Pinpoint the cell where the given text exists, returning its (x, y) midpoint coordinate. 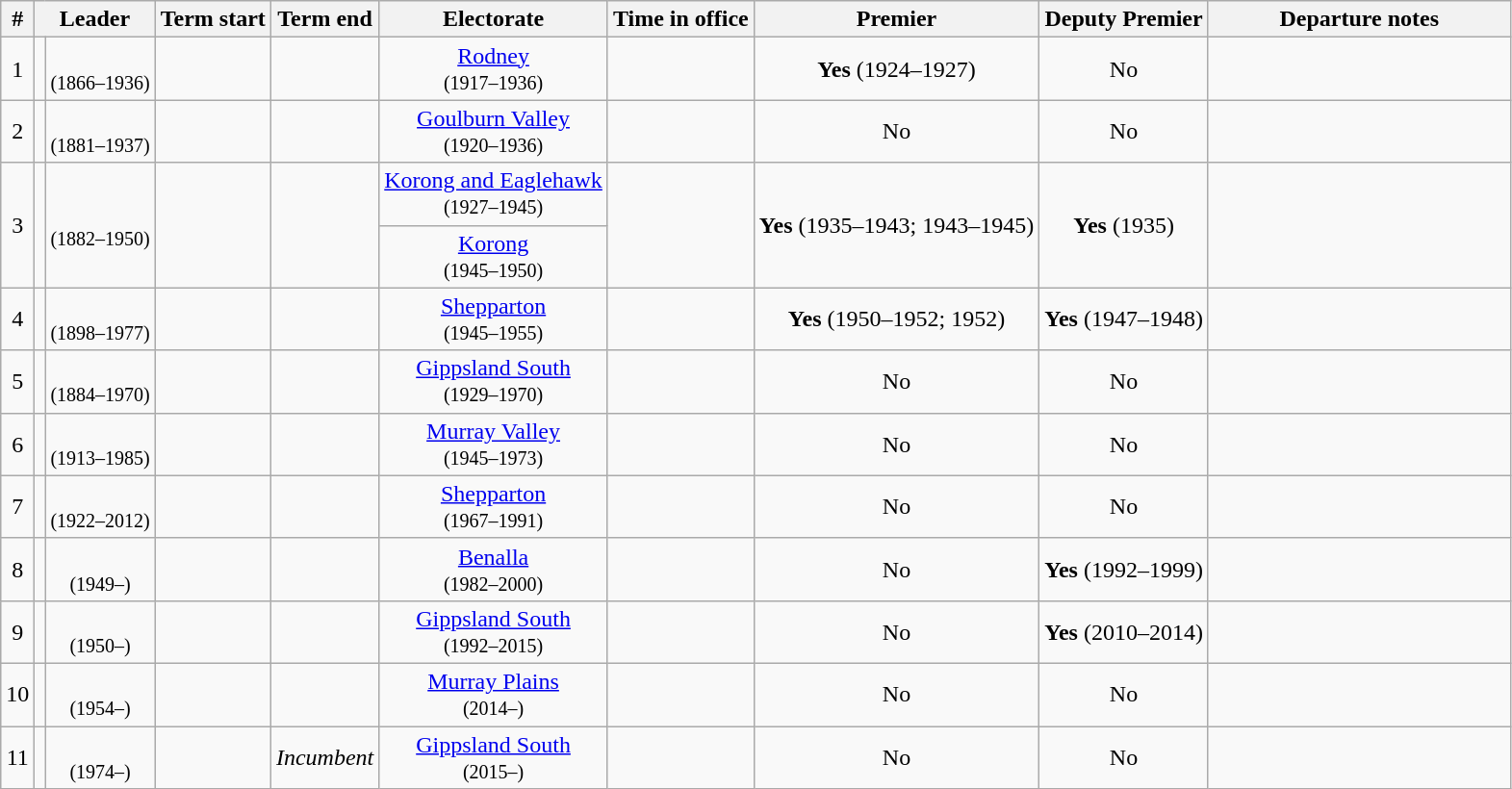
4 (17, 319)
(1950–) (100, 631)
Yes (1992–1999) (1124, 570)
Term start (213, 19)
Murray Valley(1945–1973) (494, 445)
8 (17, 570)
1 (17, 69)
(1882–1950) (100, 225)
Term end (324, 19)
(1974–) (100, 756)
(1913–1985) (100, 445)
Goulburn Valley(1920–1936) (494, 131)
Yes (1950–1952; 1952) (896, 319)
Shepparton(1945–1955) (494, 319)
6 (17, 445)
Rodney(1917–1936) (494, 69)
Korong and Eaglehawk(1927–1945) (494, 194)
(1881–1937) (100, 131)
Departure notes (1359, 19)
9 (17, 631)
Murray Plains(2014–) (494, 695)
Yes (1924–1927) (896, 69)
# (17, 19)
Yes (2010–2014) (1124, 631)
(1949–) (100, 570)
Gippsland South(1992–2015) (494, 631)
Korong(1945–1950) (494, 256)
Gippsland South(1929–1970) (494, 381)
Incumbent (324, 756)
Premier (896, 19)
5 (17, 381)
(1954–) (100, 695)
(1922–2012) (100, 506)
(1866–1936) (100, 69)
(1884–1970) (100, 381)
3 (17, 225)
7 (17, 506)
Time in office (680, 19)
Deputy Premier (1124, 19)
Yes (1935) (1124, 225)
Shepparton(1967–1991) (494, 506)
(1898–1977) (100, 319)
Gippsland South(2015–) (494, 756)
Yes (1935–1943; 1943–1945) (896, 225)
Electorate (494, 19)
Yes (1947–1948) (1124, 319)
2 (17, 131)
Benalla(1982–2000) (494, 570)
11 (17, 756)
10 (17, 695)
Leader (94, 19)
